For the text-containing cell, return its midpoint in [x, y] coordinate format. 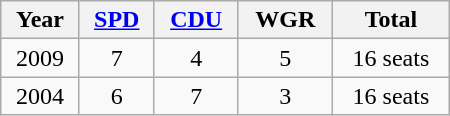
CDU [196, 20]
2004 [40, 96]
2009 [40, 58]
WGR [285, 20]
Total [392, 20]
5 [285, 58]
3 [285, 96]
4 [196, 58]
Year [40, 20]
6 [116, 96]
SPD [116, 20]
